Pinpoint the cell where the given text exists, returning its (X, Y) midpoint coordinate. 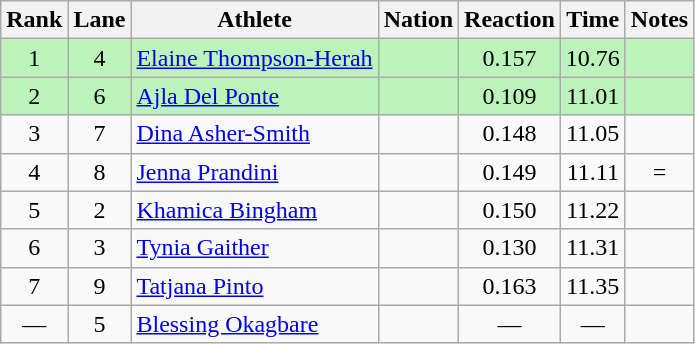
11.05 (592, 134)
11.11 (592, 172)
Reaction (510, 20)
= (659, 172)
Elaine Thompson-Herah (254, 58)
9 (100, 286)
11.31 (592, 248)
Dina Asher-Smith (254, 134)
1 (34, 58)
Lane (100, 20)
Time (592, 20)
11.22 (592, 210)
Tatjana Pinto (254, 286)
0.150 (510, 210)
0.163 (510, 286)
Notes (659, 20)
11.01 (592, 96)
10.76 (592, 58)
Nation (418, 20)
0.148 (510, 134)
0.157 (510, 58)
Athlete (254, 20)
8 (100, 172)
Blessing Okagbare (254, 324)
Rank (34, 20)
0.149 (510, 172)
Khamica Bingham (254, 210)
0.130 (510, 248)
0.109 (510, 96)
Jenna Prandini (254, 172)
Tynia Gaither (254, 248)
Ajla Del Ponte (254, 96)
11.35 (592, 286)
